Pinpoint the cell where the given text exists, returning its (x, y) midpoint coordinate. 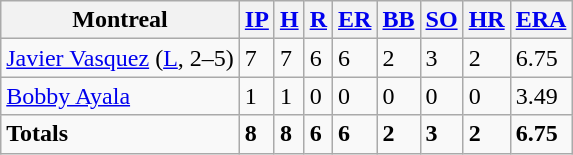
3.49 (541, 96)
Javier Vasquez (L, 2–5) (120, 58)
Totals (120, 134)
H (289, 20)
HR (486, 20)
IP (256, 20)
ER (355, 20)
R (318, 20)
SO (442, 20)
Montreal (120, 20)
ERA (541, 20)
BB (398, 20)
Bobby Ayala (120, 96)
